Search for the cell housing the specified text and yield its [x, y] center coordinate. 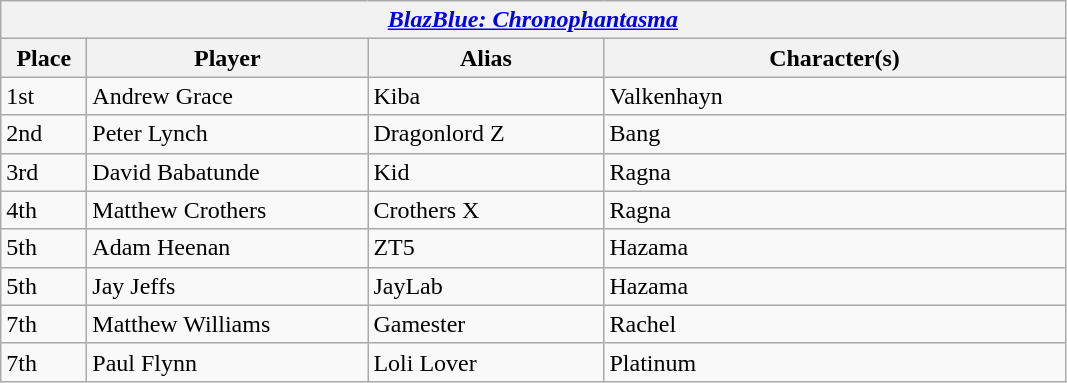
Kiba [486, 96]
Peter Lynch [228, 134]
Alias [486, 58]
1st [44, 96]
Jay Jeffs [228, 286]
Valkenhayn [834, 96]
Andrew Grace [228, 96]
ZT5 [486, 248]
Matthew Williams [228, 324]
Character(s) [834, 58]
Matthew Crothers [228, 210]
Loli Lover [486, 362]
Kid [486, 172]
Place [44, 58]
4th [44, 210]
Player [228, 58]
BlazBlue: Chronophantasma [533, 20]
David Babatunde [228, 172]
Platinum [834, 362]
Dragonlord Z [486, 134]
Adam Heenan [228, 248]
Crothers X [486, 210]
Gamester [486, 324]
3rd [44, 172]
Paul Flynn [228, 362]
2nd [44, 134]
Rachel [834, 324]
Bang [834, 134]
JayLab [486, 286]
